Determine the (x, y) coordinate at the center of the cell enclosing the given text.  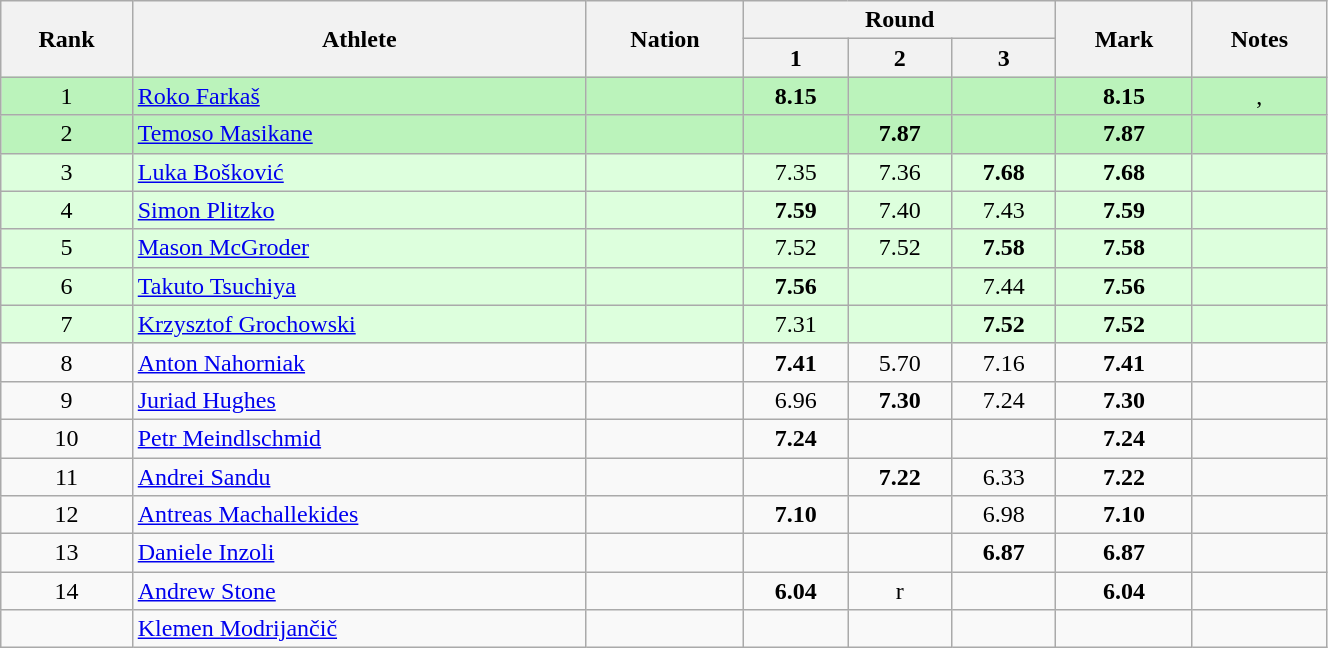
7.36 (900, 172)
Anton Nahorniak (359, 362)
Krzysztof Grochowski (359, 324)
Round (900, 20)
7.31 (796, 324)
Petr Meindlschmid (359, 438)
Notes (1259, 39)
6.98 (1004, 515)
r (900, 591)
Klemen Modrijančič (359, 629)
12 (66, 515)
Rank (66, 39)
4 (66, 210)
7.40 (900, 210)
Juriad Hughes (359, 400)
Takuto Tsuchiya (359, 286)
Antreas Machallekides (359, 515)
9 (66, 400)
11 (66, 477)
Simon Plitzko (359, 210)
Nation (665, 39)
7.16 (1004, 362)
6.96 (796, 400)
Daniele Inzoli (359, 553)
Andrei Sandu (359, 477)
, (1259, 96)
5.70 (900, 362)
8 (66, 362)
10 (66, 438)
Andrew Stone (359, 591)
6.33 (1004, 477)
Luka Bošković (359, 172)
6 (66, 286)
14 (66, 591)
7 (66, 324)
7.43 (1004, 210)
7.35 (796, 172)
13 (66, 553)
Mark (1124, 39)
Temoso Masikane (359, 134)
Roko Farkaš (359, 96)
7.44 (1004, 286)
5 (66, 248)
Mason McGroder (359, 248)
Athlete (359, 39)
